Determine the (x, y) coordinate at the center of the cell enclosing the given text.  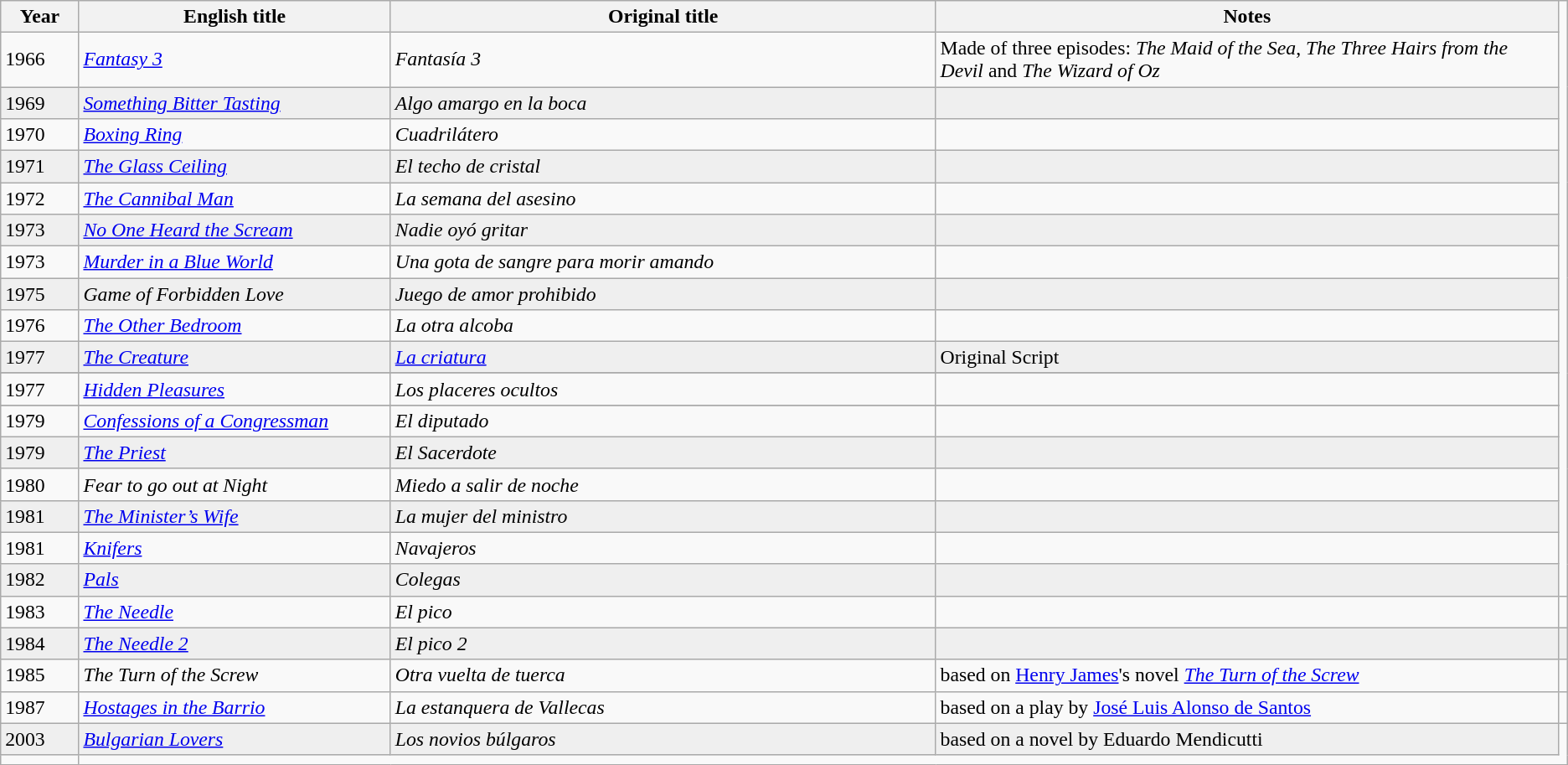
1972 (40, 198)
El diputado (663, 421)
The Cannibal Man (235, 198)
The Needle (235, 612)
Algo amargo en la boca (663, 103)
1975 (40, 293)
The Minister’s Wife (235, 516)
1982 (40, 580)
The Turn of the Screw (235, 675)
El pico (663, 612)
1983 (40, 612)
1980 (40, 484)
Pals (235, 580)
1984 (40, 644)
Fantasy 3 (235, 60)
1971 (40, 166)
Hidden Pleasures (235, 389)
1969 (40, 103)
Game of Forbidden Love (235, 293)
Notes (1246, 17)
1976 (40, 325)
Los placeres ocultos (663, 389)
La estanquera de Vallecas (663, 707)
Colegas (663, 580)
The Other Bedroom (235, 325)
Knifers (235, 548)
No One Heard the Scream (235, 230)
1987 (40, 707)
English title (235, 17)
based on a play by José Luis Alonso de Santos (1246, 707)
Cuadrilátero (663, 134)
based on a novel by Eduardo Mendicutti (1246, 739)
El techo de cristal (663, 166)
Juego de amor prohibido (663, 293)
Una gota de sangre para morir amando (663, 261)
The Glass Ceiling (235, 166)
Made of three episodes: The Maid of the Sea, The Three Hairs from the Devil and The Wizard of Oz (1246, 60)
Year (40, 17)
Something Bitter Tasting (235, 103)
La otra alcoba (663, 325)
Fear to go out at Night (235, 484)
2003 (40, 739)
1970 (40, 134)
1966 (40, 60)
La semana del asesino (663, 198)
Miedo a salir de noche (663, 484)
Navajeros (663, 548)
based on Henry James's novel The Turn of the Screw (1246, 675)
The Priest (235, 452)
Confessions of a Congressman (235, 421)
Otra vuelta de tuerca (663, 675)
Boxing Ring (235, 134)
La mujer del ministro (663, 516)
Original Script (1246, 357)
Murder in a Blue World (235, 261)
Fantasía 3 (663, 60)
1985 (40, 675)
The Creature (235, 357)
Los novios búlgaros (663, 739)
The Needle 2 (235, 644)
Nadie oyó gritar (663, 230)
El Sacerdote (663, 452)
Bulgarian Lovers (235, 739)
El pico 2 (663, 644)
Original title (663, 17)
La criatura (663, 357)
Hostages in the Barrio (235, 707)
